From the cell containing the given text, extract its center point as (x, y) coordinate. 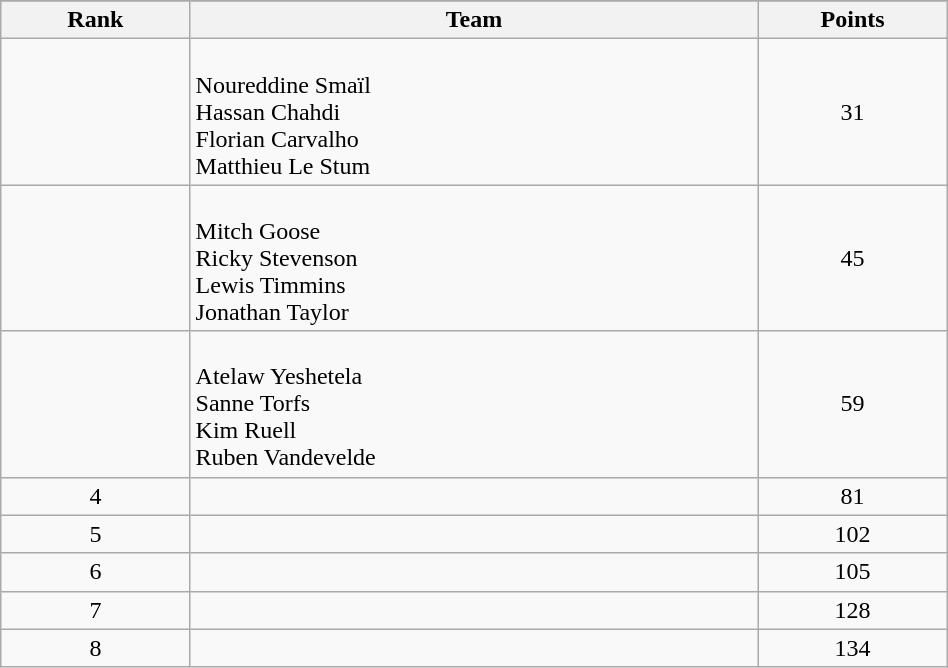
Noureddine SmaïlHassan ChahdiFlorian CarvalhoMatthieu Le Stum (474, 112)
45 (852, 258)
4 (96, 496)
Mitch GooseRicky StevensonLewis TimminsJonathan Taylor (474, 258)
Rank (96, 20)
128 (852, 610)
105 (852, 572)
59 (852, 404)
8 (96, 648)
Atelaw YeshetelaSanne TorfsKim RuellRuben Vandevelde (474, 404)
Points (852, 20)
7 (96, 610)
31 (852, 112)
81 (852, 496)
6 (96, 572)
102 (852, 534)
Team (474, 20)
5 (96, 534)
134 (852, 648)
